Provide the (x, y) coordinate of the cell's center where the given text is located.  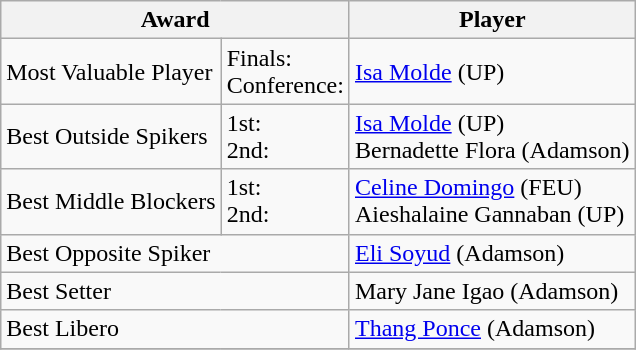
Isa Molde (UP) (492, 72)
Isa Molde (UP)Bernadette Flora (Adamson) (492, 136)
Most Valuable Player (111, 72)
Best Outside Spikers (111, 136)
Eli Soyud (Adamson) (492, 253)
Best Libero (176, 329)
Mary Jane Igao (Adamson) (492, 291)
Thang Ponce (Adamson) (492, 329)
Best Opposite Spiker (176, 253)
Celine Domingo (FEU)Aieshalaine Gannaban (UP) (492, 202)
Award (176, 20)
Best Setter (176, 291)
Best Middle Blockers (111, 202)
Player (492, 20)
Finals:Conference: (285, 72)
